Locate the cell with the specified text and output its (X, Y) center coordinate. 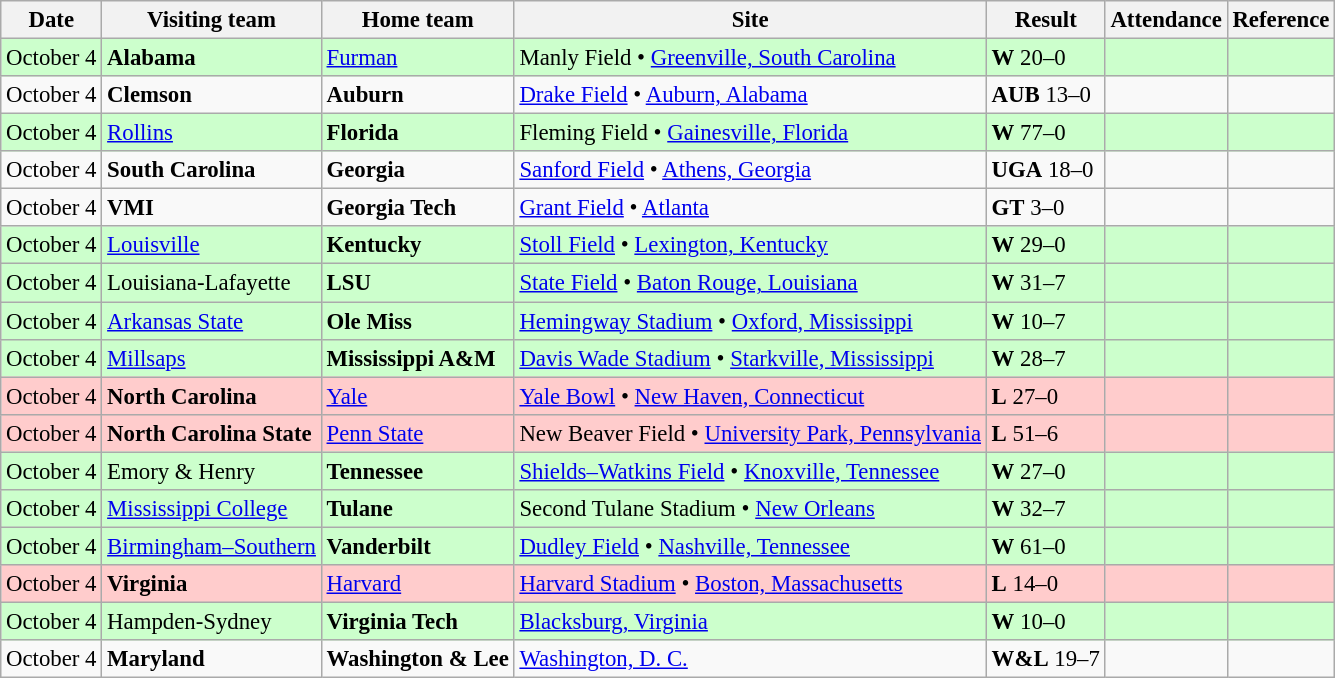
Vanderbilt (418, 546)
L 51–6 (1046, 433)
Virginia (212, 584)
W 61–0 (1046, 546)
Shields–Watkins Field • Knoxville, Tennessee (750, 471)
Date (52, 20)
W 27–0 (1046, 471)
L 27–0 (1046, 396)
W 10–0 (1046, 621)
State Field • Baton Rouge, Louisiana (750, 283)
Penn State (418, 433)
W 28–7 (1046, 358)
Stoll Field • Lexington, Kentucky (750, 245)
Site (750, 20)
Home team (418, 20)
Tulane (418, 509)
Yale (418, 396)
Arkansas State (212, 321)
Alabama (212, 58)
Virginia Tech (418, 621)
Millsaps (212, 358)
UGA 18–0 (1046, 170)
Reference (1281, 20)
VMI (212, 208)
Clemson (212, 95)
L 14–0 (1046, 584)
W 32–7 (1046, 509)
Maryland (212, 659)
Blacksburg, Virginia (750, 621)
GT 3–0 (1046, 208)
W 29–0 (1046, 245)
North Carolina (212, 396)
Ole Miss (418, 321)
Emory & Henry (212, 471)
Second Tulane Stadium • New Orleans (750, 509)
Washington & Lee (418, 659)
Birmingham–Southern (212, 546)
Davis Wade Stadium • Starkville, Mississippi (750, 358)
Louisiana-Lafayette (212, 283)
Mississippi A&M (418, 358)
Fleming Field • Gainesville, Florida (750, 133)
W 10–7 (1046, 321)
Dudley Field • Nashville, Tennessee (750, 546)
Attendance (1166, 20)
Washington, D. C. (750, 659)
Harvard (418, 584)
Visiting team (212, 20)
Florida (418, 133)
Manly Field • Greenville, South Carolina (750, 58)
LSU (418, 283)
Georgia (418, 170)
Kentucky (418, 245)
Yale Bowl • New Haven, Connecticut (750, 396)
Drake Field • Auburn, Alabama (750, 95)
South Carolina (212, 170)
W 31–7 (1046, 283)
Auburn (418, 95)
Grant Field • Atlanta (750, 208)
New Beaver Field • University Park, Pennsylvania (750, 433)
North Carolina State (212, 433)
Result (1046, 20)
W 20–0 (1046, 58)
Rollins (212, 133)
Georgia Tech (418, 208)
W 77–0 (1046, 133)
Sanford Field • Athens, Georgia (750, 170)
Harvard Stadium • Boston, Massachusetts (750, 584)
AUB 13–0 (1046, 95)
Tennessee (418, 471)
Mississippi College (212, 509)
Hampden-Sydney (212, 621)
W&L 19–7 (1046, 659)
Hemingway Stadium • Oxford, Mississippi (750, 321)
Louisville (212, 245)
Furman (418, 58)
